Provide the (x, y) coordinate of the cell's center where the given text is located.  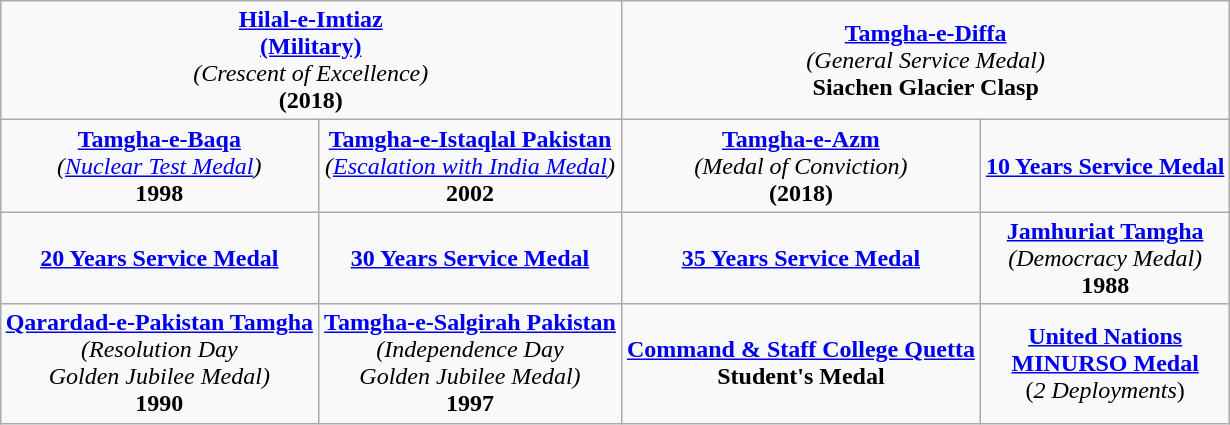
Jamhuriat Tamgha(Democracy Medal)1988 (1104, 258)
Tamgha-e-Salgirah Pakistan(Independence DayGolden Jubilee Medal)1997 (470, 364)
Tamgha-e-Istaqlal Pakistan(Escalation with India Medal)2002 (470, 166)
Command & Staff College QuettaStudent's Medal (800, 364)
United NationsMINURSO Medal(2 Deployments) (1104, 364)
35 Years Service Medal (800, 258)
30 Years Service Medal (470, 258)
Hilal-e-Imtiaz(Military)(Crescent of Excellence)(2018) (310, 60)
Tamgha-e-Azm(Medal of Conviction)(2018) (800, 166)
Tamgha-e-Diffa(General Service Medal)Siachen Glacier Clasp (925, 60)
20 Years Service Medal (159, 258)
Tamgha-e-Baqa(Nuclear Test Medal)1998 (159, 166)
Qarardad-e-Pakistan Tamgha(Resolution DayGolden Jubilee Medal)1990 (159, 364)
10 Years Service Medal (1104, 166)
